Output the (x, y) coordinate of the center of the cell containing the given text.  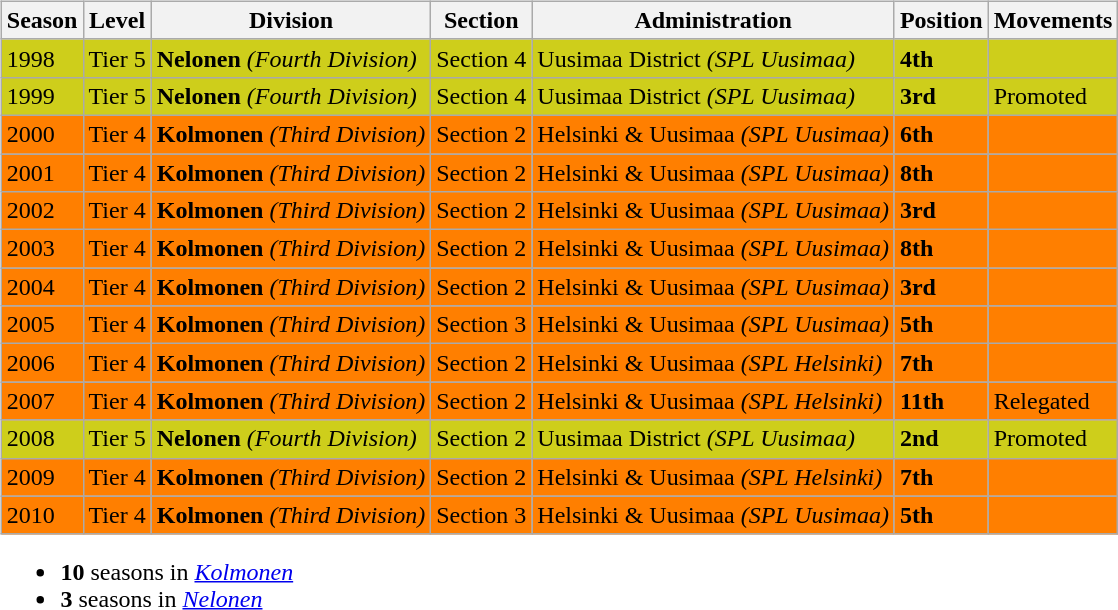
2007 (42, 401)
Relegated (1053, 401)
1999 (42, 96)
2006 (42, 363)
Administration (714, 20)
11th (941, 401)
2004 (42, 287)
Season (42, 20)
1998 (42, 58)
2002 (42, 211)
Section (482, 20)
2003 (42, 249)
6th (941, 134)
2008 (42, 439)
2009 (42, 477)
2000 (42, 134)
2010 (42, 515)
2005 (42, 325)
2nd (941, 439)
Division (291, 20)
2001 (42, 173)
Level (117, 20)
Position (941, 20)
4th (941, 58)
Movements (1053, 20)
